Return [X, Y] of the center of cell containing provided text 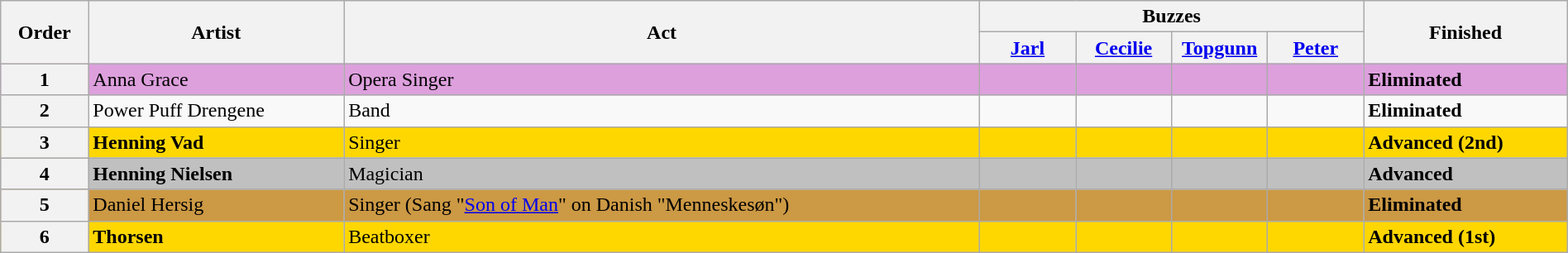
Finished [1465, 32]
Opera Singer [662, 79]
Anna Grace [217, 79]
Artist [217, 32]
Peter [1316, 48]
Magician [662, 174]
Power Puff Drengene [217, 111]
5 [45, 205]
3 [45, 142]
Topgunn [1220, 48]
6 [45, 236]
Beatboxer [662, 236]
Henning Vad [217, 142]
Buzzes [1172, 17]
Jarl [1028, 48]
Henning Nielsen [217, 174]
Daniel Hersig [217, 205]
Order [45, 32]
2 [45, 111]
Singer [662, 142]
Act [662, 32]
1 [45, 79]
Singer (Sang "Son of Man" on Danish "Menneskesøn") [662, 205]
Band [662, 111]
4 [45, 174]
Advanced [1465, 174]
Advanced (2nd) [1465, 142]
Cecilie [1124, 48]
Thorsen [217, 236]
Advanced (1st) [1465, 236]
